From the cell containing the given text, extract its center point as [x, y] coordinate. 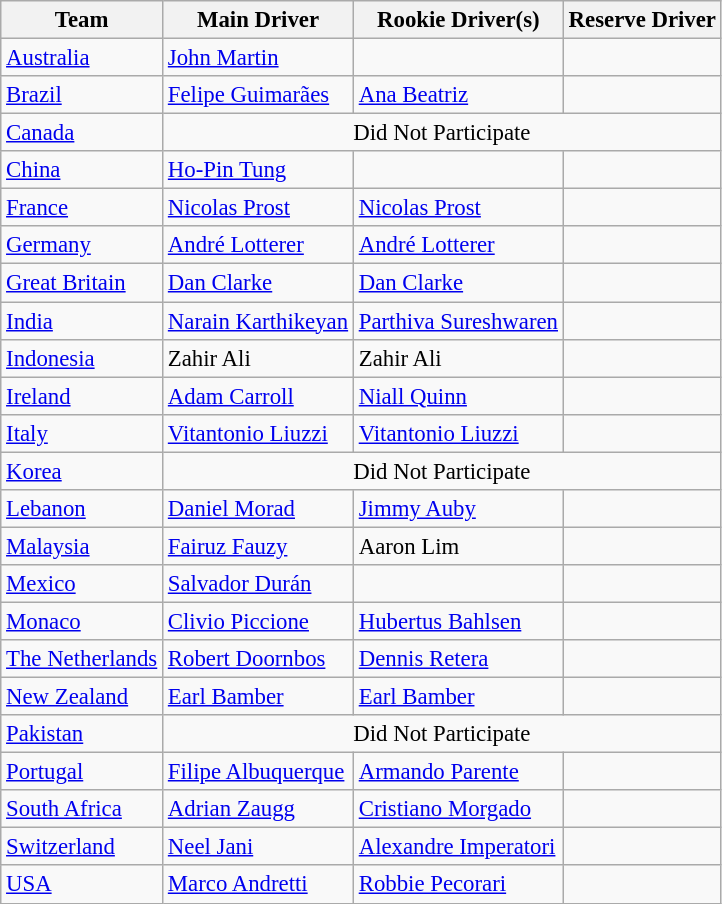
Clivio Piccione [258, 621]
Canada [82, 133]
Ana Beatriz [458, 95]
Fairuz Fauzy [258, 546]
Armando Parente [458, 772]
Jimmy Auby [458, 509]
Marco Andretti [258, 885]
Aaron Lim [458, 546]
Lebanon [82, 509]
Pakistan [82, 734]
Australia [82, 58]
Robert Doornbos [258, 659]
Malaysia [82, 546]
Brazil [82, 95]
China [82, 170]
Reserve Driver [642, 20]
Neel Jani [258, 847]
Dennis Retera [458, 659]
India [82, 321]
New Zealand [82, 697]
Switzerland [82, 847]
John Martin [258, 58]
Ho-Pin Tung [258, 170]
Cristiano Morgado [458, 809]
The Netherlands [82, 659]
Korea [82, 471]
Salvador Durán [258, 584]
Indonesia [82, 358]
Narain Karthikeyan [258, 321]
Alexandre Imperatori [458, 847]
Mexico [82, 584]
Adam Carroll [258, 396]
Great Britain [82, 283]
Team [82, 20]
Filipe Albuquerque [258, 772]
Felipe Guimarães [258, 95]
Daniel Morad [258, 509]
Niall Quinn [458, 396]
Adrian Zaugg [258, 809]
Robbie Pecorari [458, 885]
France [82, 208]
Monaco [82, 621]
Portugal [82, 772]
Rookie Driver(s) [458, 20]
Germany [82, 245]
Italy [82, 433]
Main Driver [258, 20]
Hubertus Bahlsen [458, 621]
Ireland [82, 396]
Parthiva Sureshwaren [458, 321]
South Africa [82, 809]
USA [82, 885]
